Identify which cell holds the provided text, then report its [x, y] central coordinate. 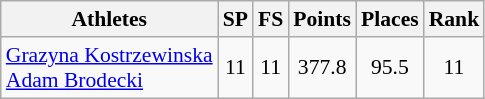
SP [236, 19]
Points [322, 19]
377.8 [322, 68]
95.5 [390, 68]
Rank [454, 19]
Grazyna KostrzewinskaAdam Brodecki [110, 68]
Athletes [110, 19]
FS [270, 19]
Places [390, 19]
